Output the [X, Y] coordinate of the center of the cell containing the given text.  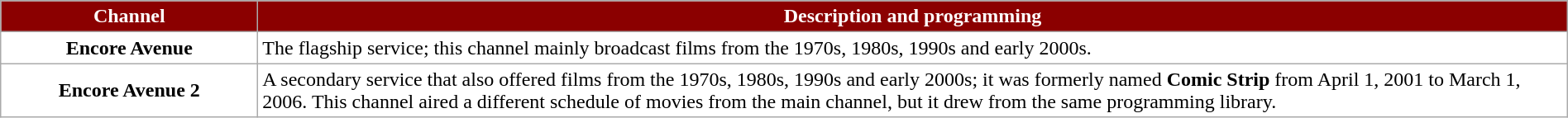
The flagship service; this channel mainly broadcast films from the 1970s, 1980s, 1990s and early 2000s. [913, 48]
Description and programming [913, 17]
Encore Avenue [129, 48]
Channel [129, 17]
Encore Avenue 2 [129, 91]
